Provide the (X, Y) coordinate of the cell's center where the given text is located.  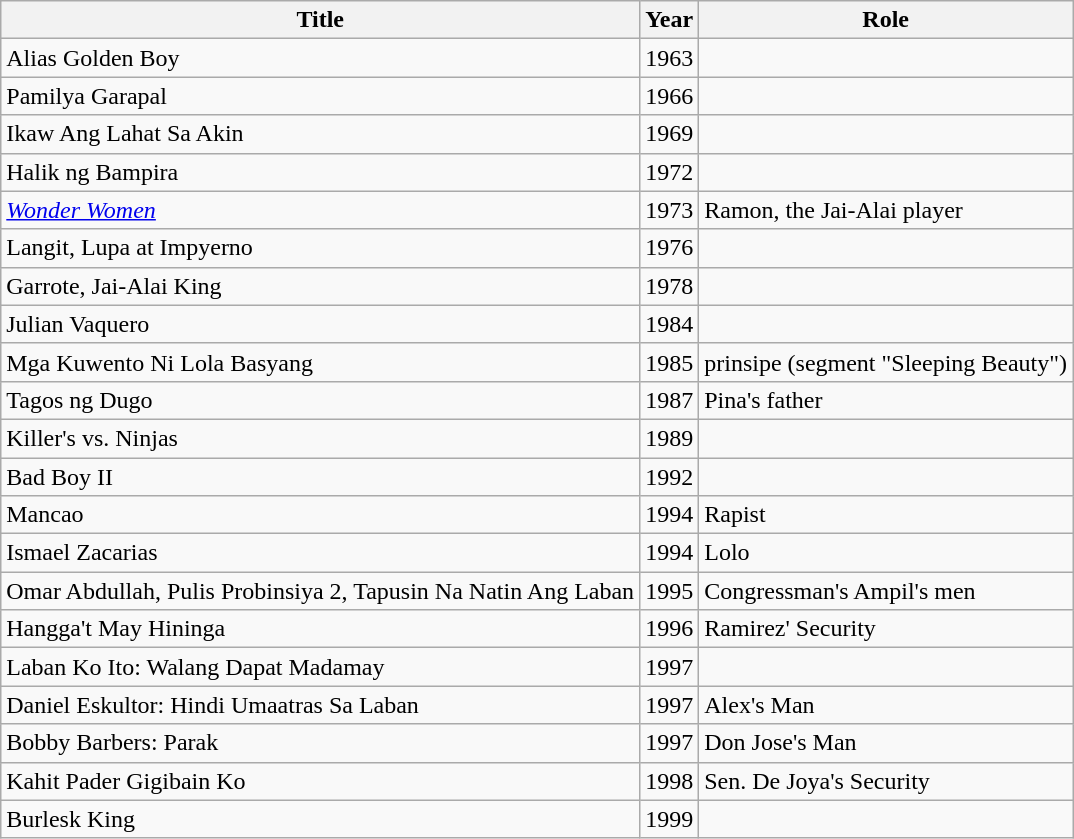
Wonder Women (320, 210)
1999 (670, 819)
Tagos ng Dugo (320, 400)
Julian Vaquero (320, 324)
Daniel Eskultor: Hindi Umaatras Sa Laban (320, 705)
Don Jose's Man (886, 743)
Ramirez' Security (886, 629)
Mancao (320, 515)
Alex's Man (886, 705)
Langit, Lupa at Impyerno (320, 248)
Halik ng Bampira (320, 172)
Pamilya Garapal (320, 96)
Sen. De Joya's Security (886, 781)
Killer's vs. Ninjas (320, 438)
Lolo (886, 553)
Garrote, Jai-Alai King (320, 286)
1976 (670, 248)
Kahit Pader Gigibain Ko (320, 781)
1963 (670, 58)
1998 (670, 781)
Burlesk King (320, 819)
Hangga't May Hininga (320, 629)
Title (320, 20)
Alias Golden Boy (320, 58)
Ramon, the Jai-Alai player (886, 210)
1969 (670, 134)
1992 (670, 477)
Bobby Barbers: Parak (320, 743)
1973 (670, 210)
1966 (670, 96)
1984 (670, 324)
Bad Boy II (320, 477)
prinsipe (segment "Sleeping Beauty") (886, 362)
Laban Ko Ito: Walang Dapat Madamay (320, 667)
Ismael Zacarias (320, 553)
1978 (670, 286)
Mga Kuwento Ni Lola Basyang (320, 362)
1996 (670, 629)
Rapist (886, 515)
1995 (670, 591)
Pina's father (886, 400)
1987 (670, 400)
Congressman's Ampil's men (886, 591)
Year (670, 20)
1985 (670, 362)
Role (886, 20)
1972 (670, 172)
Ikaw Ang Lahat Sa Akin (320, 134)
1989 (670, 438)
Omar Abdullah, Pulis Probinsiya 2, Tapusin Na Natin Ang Laban (320, 591)
